Extract the (x, y) coordinate from the center of the cell holding the provided text.  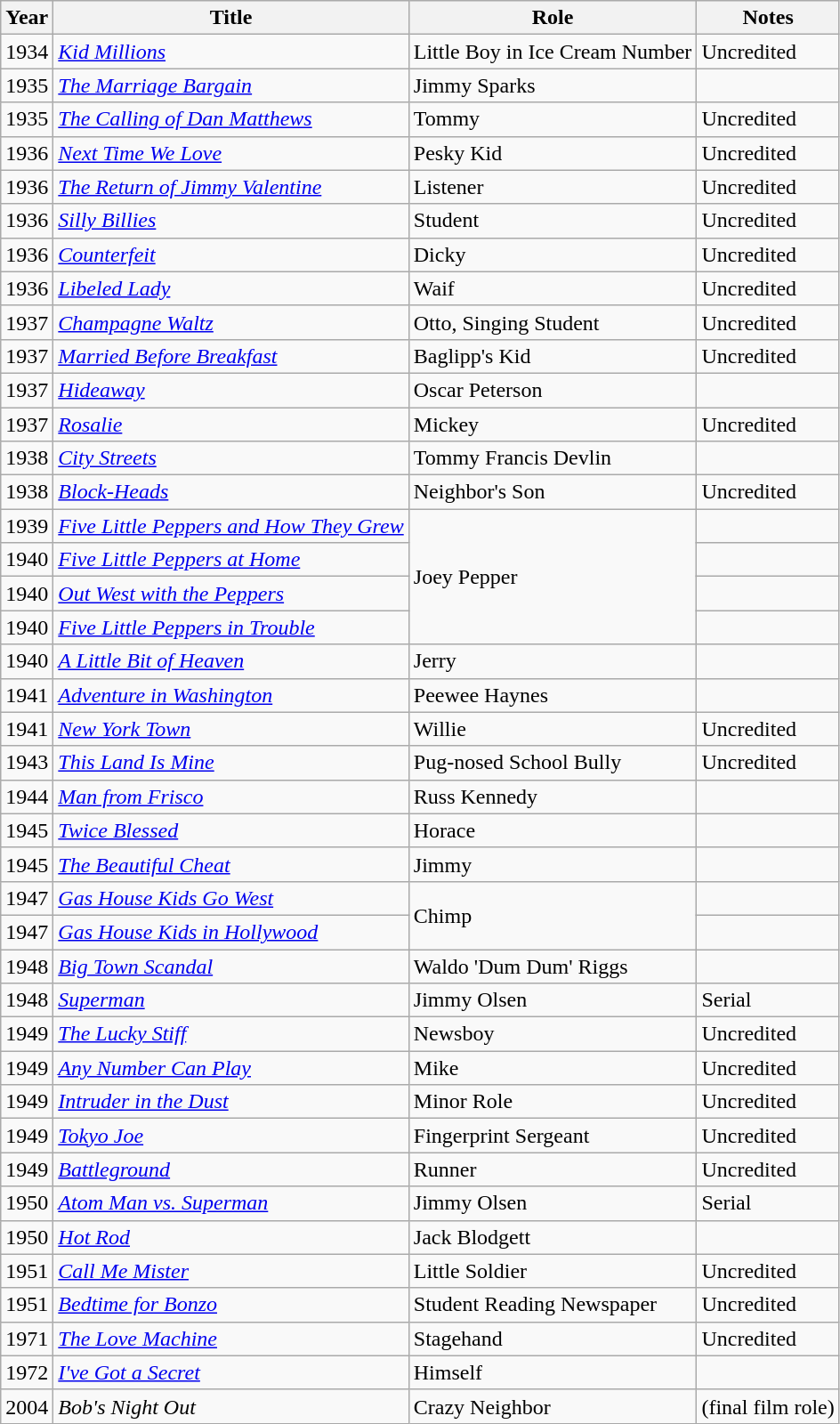
A Little Bit of Heaven (231, 661)
Peewee Haynes (553, 695)
Horace (553, 830)
Student (553, 221)
Battleground (231, 1169)
Gas House Kids Go West (231, 898)
Big Town Scandal (231, 966)
Listener (553, 187)
Mike (553, 1068)
This Land Is Mine (231, 763)
Man from Frisco (231, 797)
The Love Machine (231, 1339)
Kid Millions (231, 52)
Role (553, 18)
1971 (27, 1339)
Notes (768, 18)
1939 (27, 526)
Jerry (553, 661)
Libeled Lady (231, 288)
The Calling of Dan Matthews (231, 119)
Waldo 'Dum Dum' Riggs (553, 966)
Tommy Francis Devlin (553, 458)
I've Got a Secret (231, 1372)
Married Before Breakfast (231, 356)
Otto, Singing Student (553, 322)
Block-Heads (231, 492)
Next Time We Love (231, 153)
The Marriage Bargain (231, 85)
Counterfeit (231, 255)
Atom Man vs. Superman (231, 1203)
City Streets (231, 458)
The Beautiful Cheat (231, 864)
1934 (27, 52)
Baglipp's Kid (553, 356)
Dicky (553, 255)
Runner (553, 1169)
Twice Blessed (231, 830)
(final film role) (768, 1406)
Neighbor's Son (553, 492)
The Return of Jimmy Valentine (231, 187)
Rosalie (231, 425)
Fingerprint Sergeant (553, 1136)
Gas House Kids in Hollywood (231, 932)
Student Reading Newspaper (553, 1305)
Oscar Peterson (553, 390)
Waif (553, 288)
Little Boy in Ice Cream Number (553, 52)
The Lucky Stiff (231, 1034)
New York Town (231, 729)
Any Number Can Play (231, 1068)
Hot Rod (231, 1237)
Joey Pepper (553, 577)
1944 (27, 797)
Stagehand (553, 1339)
Russ Kennedy (553, 797)
Five Little Peppers in Trouble (231, 627)
Newsboy (553, 1034)
Out West with the Peppers (231, 594)
Minor Role (553, 1102)
Jimmy Sparks (553, 85)
Call Me Mister (231, 1271)
Jack Blodgett (553, 1237)
Five Little Peppers and How They Grew (231, 526)
Pesky Kid (553, 153)
Himself (553, 1372)
Little Soldier (553, 1271)
Willie (553, 729)
Adventure in Washington (231, 695)
Intruder in the Dust (231, 1102)
Crazy Neighbor (553, 1406)
Bob's Night Out (231, 1406)
Jimmy (553, 864)
Five Little Peppers at Home (231, 560)
Mickey (553, 425)
1943 (27, 763)
Silly Billies (231, 221)
2004 (27, 1406)
Year (27, 18)
Title (231, 18)
Superman (231, 1000)
Tokyo Joe (231, 1136)
Pug-nosed School Bully (553, 763)
Tommy (553, 119)
Hideaway (231, 390)
Champagne Waltz (231, 322)
1972 (27, 1372)
Bedtime for Bonzo (231, 1305)
Chimp (553, 915)
